Detect which cell encompasses the target text, then output its [X, Y] center coordinate. 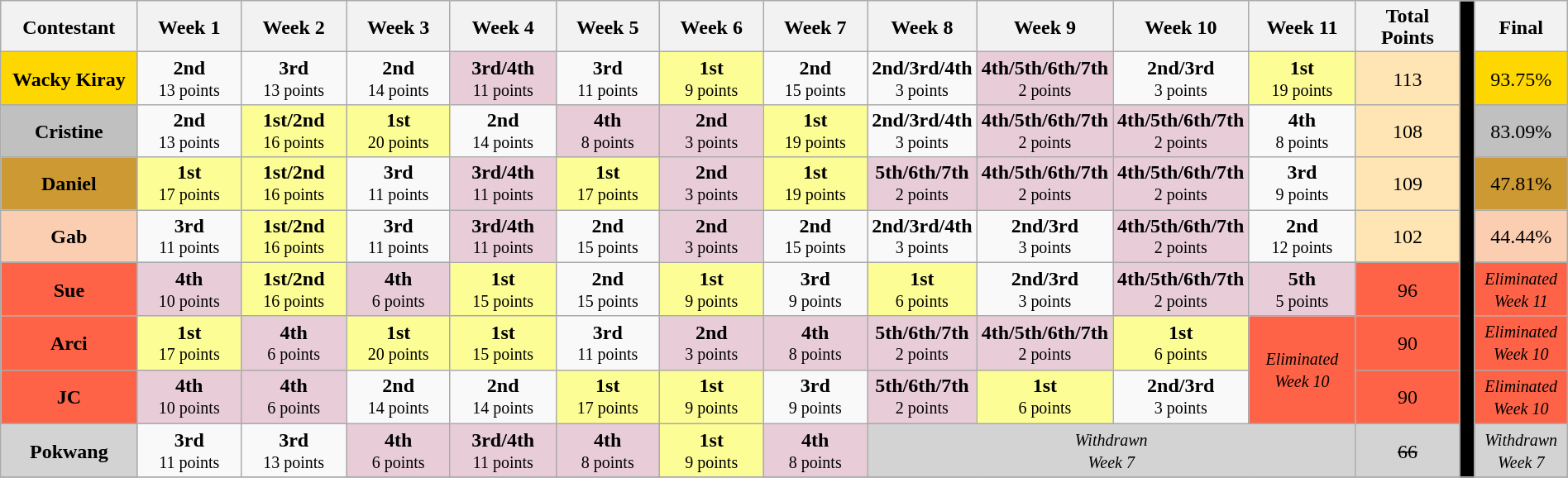
Week 9 [1045, 26]
5th 5 points [1302, 289]
TotalPoints [1408, 26]
109 [1408, 184]
47.81% [1521, 184]
Arci [69, 342]
Contestant [69, 26]
Week 1 [189, 26]
Week 5 [608, 26]
Sue [69, 289]
Week 10 [1181, 26]
EliminatedWeek 11 [1521, 289]
Daniel [69, 184]
Week 2 [293, 26]
108 [1408, 131]
44.44% [1521, 237]
93.75% [1521, 79]
Pokwang [69, 450]
Cristine [69, 131]
83.09% [1521, 131]
Week 6 [712, 26]
Week 11 [1302, 26]
102 [1408, 237]
66 [1408, 450]
Week 7 [815, 26]
2nd 12 points [1302, 237]
Week 3 [399, 26]
Gab [69, 237]
Wacky Kiray [69, 79]
96 [1408, 289]
Week 4 [503, 26]
Week 8 [923, 26]
JC [69, 397]
113 [1408, 79]
Final [1521, 26]
